Provide the (X, Y) coordinate of the cell's center where the given text is located.  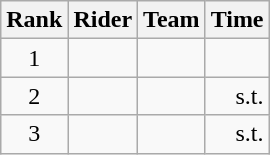
Team (172, 20)
Rider (103, 20)
Time (237, 20)
Rank (34, 20)
1 (34, 58)
3 (34, 134)
2 (34, 96)
